Scan for the cell matching the given text and deliver its (X, Y) coordinate at center. 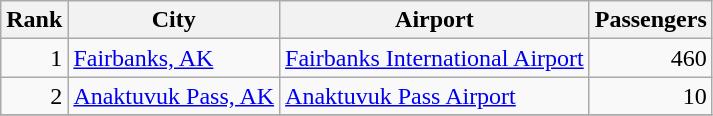
Anaktuvuk Pass Airport (435, 96)
10 (650, 96)
Passengers (650, 20)
2 (34, 96)
Rank (34, 20)
1 (34, 58)
Airport (435, 20)
City (174, 20)
Fairbanks International Airport (435, 58)
460 (650, 58)
Fairbanks, AK (174, 58)
Anaktuvuk Pass, AK (174, 96)
